From the cell containing the given text, extract its center point as (x, y) coordinate. 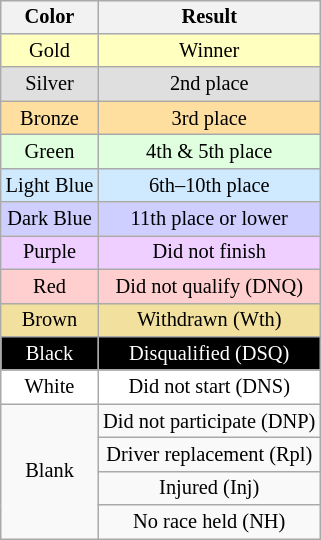
White (50, 387)
Injured (Inj) (209, 488)
11th place or lower (209, 219)
Silver (50, 84)
2nd place (209, 84)
Did not finish (209, 253)
Did not start (DNS) (209, 387)
3rd place (209, 118)
Brown (50, 320)
No race held (NH) (209, 522)
4th & 5th place (209, 152)
Gold (50, 51)
Red (50, 286)
Driver replacement (Rpl) (209, 455)
Dark Blue (50, 219)
Winner (209, 51)
Black (50, 354)
Withdrawn (Wth) (209, 320)
Disqualified (DSQ) (209, 354)
Purple (50, 253)
Did not participate (DNP) (209, 421)
6th–10th place (209, 185)
Blank (50, 472)
Color (50, 17)
Did not qualify (DNQ) (209, 286)
Green (50, 152)
Result (209, 17)
Light Blue (50, 185)
Bronze (50, 118)
